Scan for the cell matching the given text and deliver its (x, y) coordinate at center. 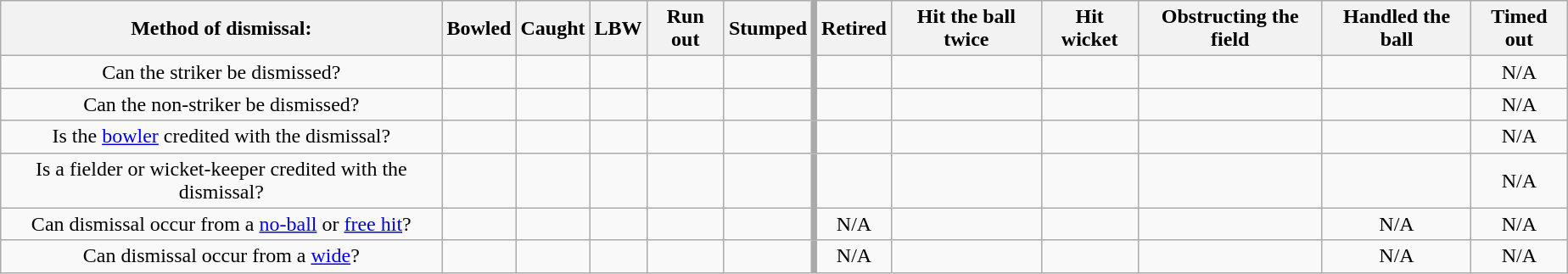
LBW (618, 29)
Caught (553, 29)
Hit wicket (1089, 29)
Obstructing the field (1230, 29)
Can the striker be dismissed? (221, 72)
Handled the ball (1397, 29)
Can the non-striker be dismissed? (221, 104)
Stumped (769, 29)
Retired (854, 29)
Method of dismissal: (221, 29)
Hit the ball twice (966, 29)
Is the bowler credited with the dismissal? (221, 137)
Run out (686, 29)
Is a fielder or wicket-keeper credited with the dismissal? (221, 180)
Can dismissal occur from a wide? (221, 256)
Can dismissal occur from a no-ball or free hit? (221, 224)
Bowled (479, 29)
Timed out (1520, 29)
